Detect which cell encompasses the target text, then output its (x, y) center coordinate. 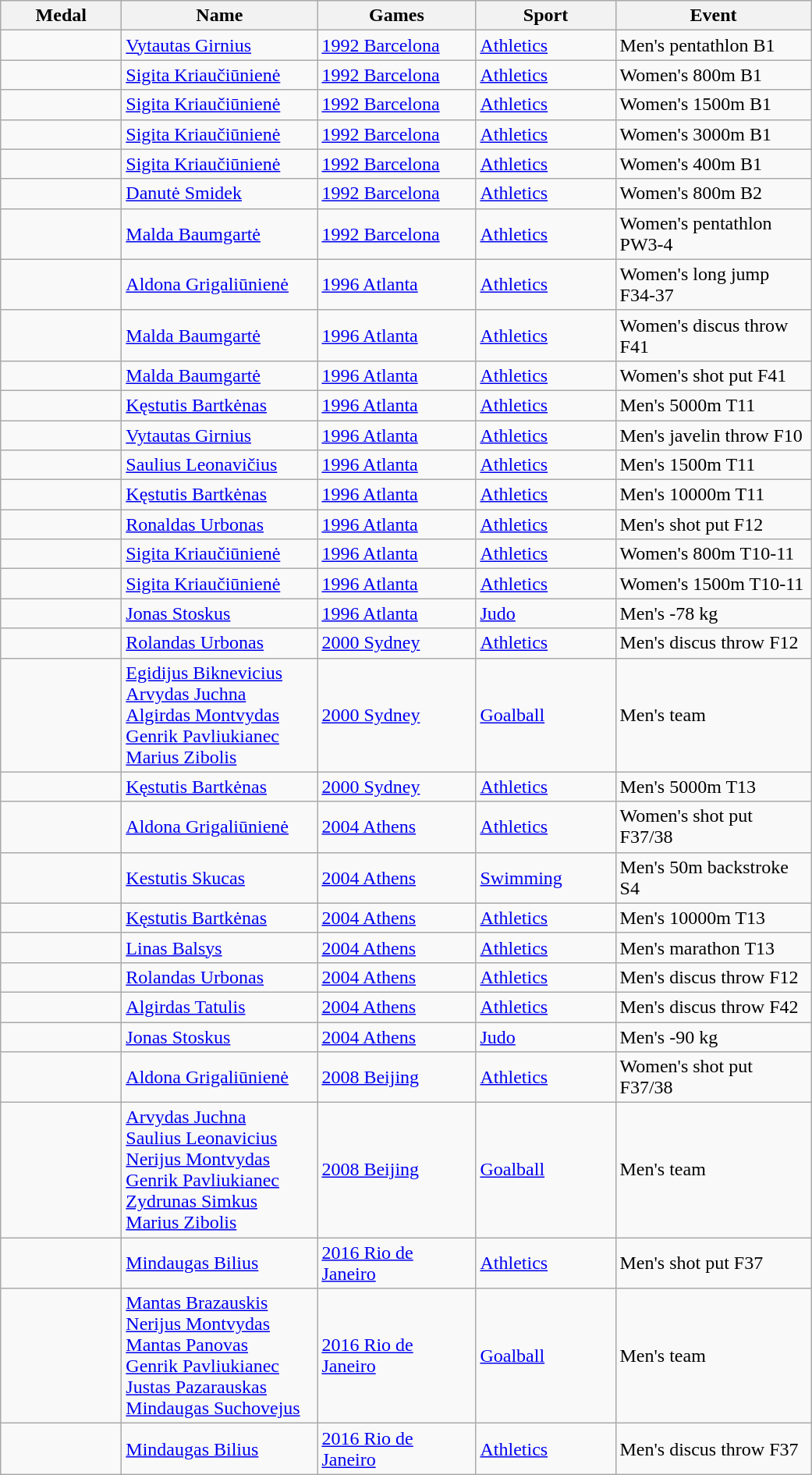
Ronaldas Urbonas (220, 524)
Arvydas Juchna Saulius Leonavicius Nerijus Montvydas Genrik Pavliukianec Zydrunas Simkus Marius Zibolis (220, 1171)
Women's 3000m B1 (713, 134)
Men's discus throw F37 (713, 1448)
Linas Balsys (220, 947)
Danutė Smidek (220, 194)
Men's 5000m T11 (713, 405)
Women's 800m B2 (713, 194)
Women's long jump F34-37 (713, 284)
Women's shot put F41 (713, 375)
Egidijus Biknevicius Arvydas Juchna Algirdas Montvydas Genrik Pavliukianec Marius Zibolis (220, 715)
Event (713, 16)
Sport (546, 16)
Women's discus throw F41 (713, 336)
Men's 50m backstroke S4 (713, 877)
Games (396, 16)
Men's marathon T13 (713, 947)
Women's 1500m B1 (713, 105)
Men's 10000m T11 (713, 495)
Men's 10000m T13 (713, 918)
Women's 1500m T10-11 (713, 584)
Mantas Brazauskis Nerijus Montvydas Mantas Panovas Genrik Pavliukianec Justas Pazarauskas Mindaugas Suchovejus (220, 1356)
Men's -90 kg (713, 1037)
Medal (61, 16)
Men's 1500m T11 (713, 465)
Saulius Leonavičius (220, 465)
Men's 5000m T13 (713, 787)
Women's pentathlon PW3-4 (713, 234)
Women's 800m B1 (713, 75)
Men's pentathlon B1 (713, 45)
Men's shot put F37 (713, 1263)
Swimming (546, 877)
Men's shot put F12 (713, 524)
Name (220, 16)
Women's 400m B1 (713, 164)
Men's discus throw F42 (713, 1007)
Men's javelin throw F10 (713, 435)
Women's 800m T10-11 (713, 554)
Kestutis Skucas (220, 877)
Men's -78 kg (713, 613)
Algirdas Tatulis (220, 1007)
